Provide the [x, y] coordinate of the cell's center where the given text is located.  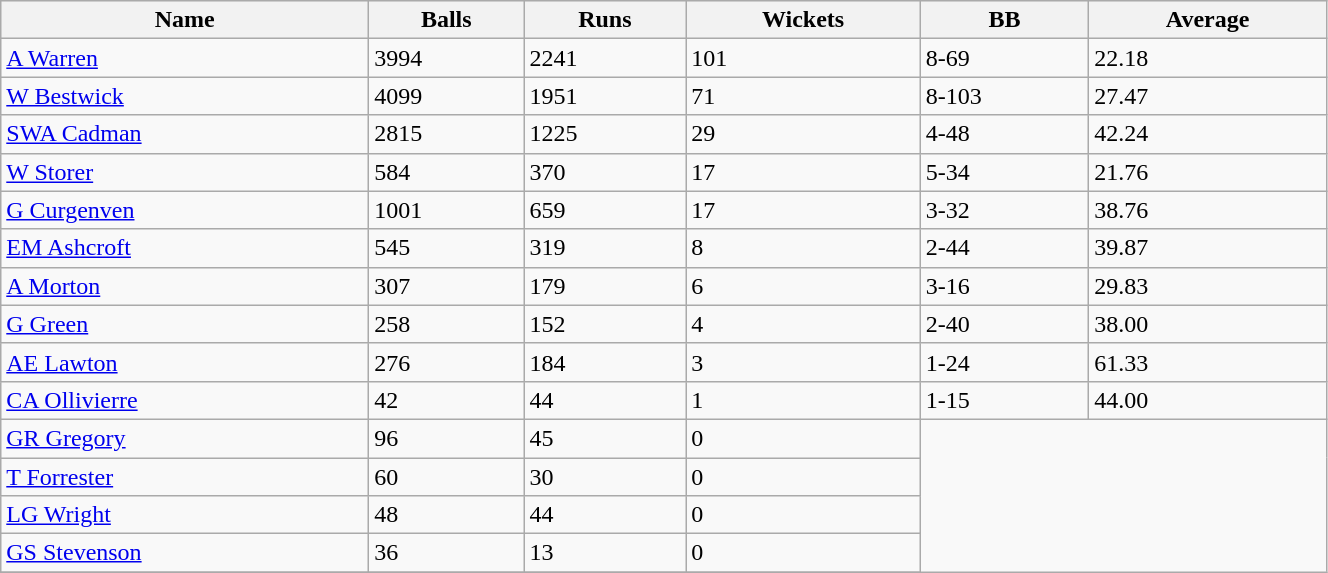
Balls [446, 20]
SWA Cadman [185, 134]
38.76 [1208, 210]
8 [803, 248]
276 [446, 362]
307 [446, 286]
2-40 [1004, 324]
30 [605, 477]
22.18 [1208, 58]
45 [605, 438]
60 [446, 477]
8-69 [1004, 58]
370 [605, 172]
184 [605, 362]
659 [605, 210]
4099 [446, 96]
CA Ollivierre [185, 400]
44.00 [1208, 400]
Average [1208, 20]
3 [803, 362]
BB [1004, 20]
A Morton [185, 286]
29.83 [1208, 286]
AE Lawton [185, 362]
101 [803, 58]
4 [803, 324]
39.87 [1208, 248]
13 [605, 553]
2-44 [1004, 248]
96 [446, 438]
GS Stevenson [185, 553]
Runs [605, 20]
42 [446, 400]
1225 [605, 134]
584 [446, 172]
6 [803, 286]
319 [605, 248]
48 [446, 515]
38.00 [1208, 324]
Wickets [803, 20]
G Green [185, 324]
3-16 [1004, 286]
A Warren [185, 58]
LG Wright [185, 515]
42.24 [1208, 134]
61.33 [1208, 362]
2815 [446, 134]
71 [803, 96]
W Storer [185, 172]
2241 [605, 58]
27.47 [1208, 96]
G Curgenven [185, 210]
EM Ashcroft [185, 248]
Name [185, 20]
36 [446, 553]
T Forrester [185, 477]
152 [605, 324]
545 [446, 248]
29 [803, 134]
1 [803, 400]
1001 [446, 210]
179 [605, 286]
4-48 [1004, 134]
3994 [446, 58]
W Bestwick [185, 96]
1951 [605, 96]
21.76 [1208, 172]
8-103 [1004, 96]
1-15 [1004, 400]
GR Gregory [185, 438]
258 [446, 324]
1-24 [1004, 362]
5-34 [1004, 172]
3-32 [1004, 210]
